Detect which cell encompasses the target text, then output its [x, y] center coordinate. 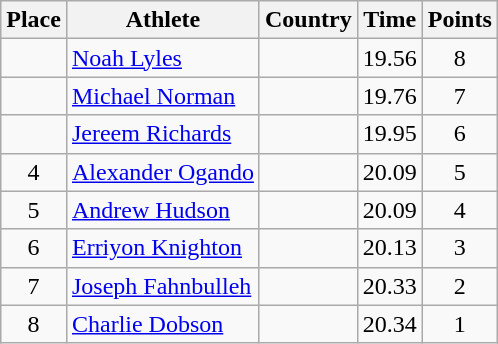
Jereem Richards [162, 134]
Andrew Hudson [162, 210]
Erriyon Knighton [162, 248]
Place [34, 20]
Athlete [162, 20]
19.76 [390, 96]
3 [460, 248]
2 [460, 286]
20.33 [390, 286]
20.34 [390, 324]
Time [390, 20]
1 [460, 324]
20.13 [390, 248]
Charlie Dobson [162, 324]
Alexander Ogando [162, 172]
Joseph Fahnbulleh [162, 286]
Points [460, 20]
19.56 [390, 58]
Country [308, 20]
19.95 [390, 134]
Noah Lyles [162, 58]
Michael Norman [162, 96]
